Scan for the cell matching the given text and deliver its [X, Y] coordinate at center. 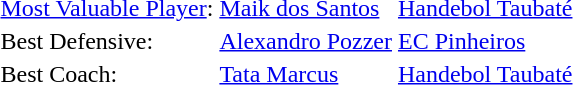
Alexandro Pozzer [306, 41]
EC Pinheiros [484, 41]
